Output the (x, y) coordinate of the center of the cell containing the given text.  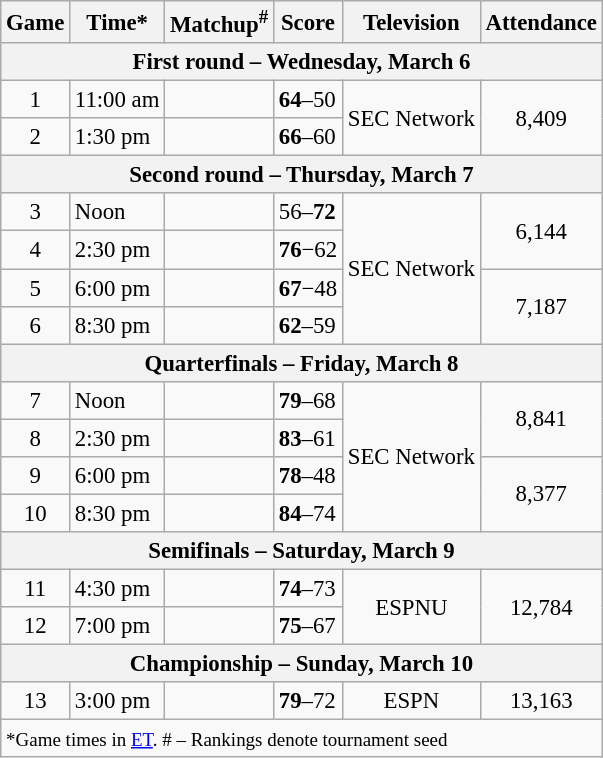
12 (36, 626)
66–60 (308, 137)
7 (36, 400)
67−48 (308, 288)
13 (36, 701)
8,841 (541, 418)
64–50 (308, 100)
7:00 pm (118, 626)
11 (36, 588)
Second round – Thursday, March 7 (302, 175)
4:30 pm (118, 588)
74–73 (308, 588)
Attendance (541, 22)
62–59 (308, 325)
6,144 (541, 232)
Score (308, 22)
2 (36, 137)
76−62 (308, 250)
Time* (118, 22)
3 (36, 213)
11:00 am (118, 100)
Matchup# (220, 22)
6 (36, 325)
Semifinals – Saturday, March 9 (302, 551)
First round – Wednesday, March 6 (302, 62)
4 (36, 250)
78–48 (308, 476)
79–72 (308, 701)
8,409 (541, 118)
5 (36, 288)
ESPN (411, 701)
13,163 (541, 701)
79–68 (308, 400)
1:30 pm (118, 137)
Game (36, 22)
12,784 (541, 606)
ESPNU (411, 606)
56–72 (308, 213)
84–74 (308, 513)
83–61 (308, 438)
75–67 (308, 626)
8 (36, 438)
1 (36, 100)
Championship – Sunday, March 10 (302, 664)
Television (411, 22)
9 (36, 476)
7,187 (541, 306)
*Game times in ET. # – Rankings denote tournament seed (302, 739)
8,377 (541, 494)
10 (36, 513)
Quarterfinals – Friday, March 8 (302, 363)
3:00 pm (118, 701)
